Capture the cell that displays the provided text and extract its (X, Y) central coordinate. 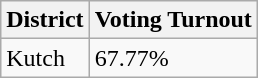
Voting Turnout (173, 20)
District (45, 20)
67.77% (173, 58)
Kutch (45, 58)
